For the text-containing cell, return its midpoint in (X, Y) coordinate format. 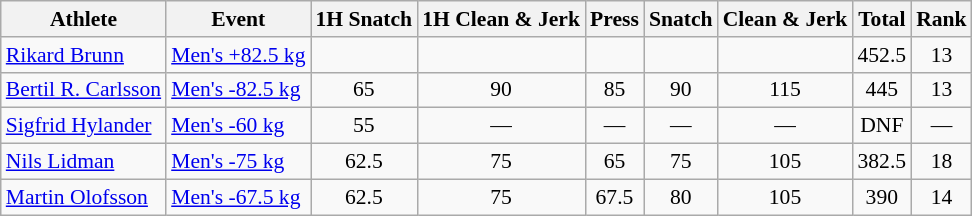
Event (238, 19)
Nils Lidman (84, 162)
Martin Olofsson (84, 197)
Snatch (681, 19)
55 (364, 126)
Men's -82.5 kg (238, 90)
Total (882, 19)
445 (882, 90)
Rikard Brunn (84, 55)
1H Clean & Jerk (501, 19)
Athlete (84, 19)
Press (614, 19)
Men's -67.5 kg (238, 197)
390 (882, 197)
Clean & Jerk (786, 19)
382.5 (882, 162)
14 (942, 197)
DNF (882, 126)
Men's -60 kg (238, 126)
Men's +82.5 kg (238, 55)
115 (786, 90)
Bertil R. Carlsson (84, 90)
67.5 (614, 197)
85 (614, 90)
18 (942, 162)
1H Snatch (364, 19)
Men's -75 kg (238, 162)
80 (681, 197)
452.5 (882, 55)
Sigfrid Hylander (84, 126)
Rank (942, 19)
